Output the [x, y] coordinate of the center of the cell containing the given text.  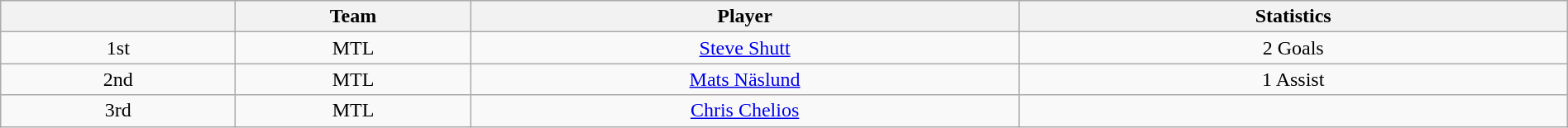
Chris Chelios [744, 111]
2nd [118, 79]
Team [353, 17]
Player [744, 17]
1 Assist [1293, 79]
Statistics [1293, 17]
2 Goals [1293, 48]
Mats Näslund [744, 79]
Steve Shutt [744, 48]
1st [118, 48]
3rd [118, 111]
